Return (X, Y) of the center of cell containing provided text 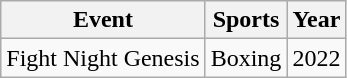
Event (103, 20)
Year (316, 20)
Fight Night Genesis (103, 58)
Sports (246, 20)
2022 (316, 58)
Boxing (246, 58)
